Pinpoint the cell where the given text exists, returning its (X, Y) midpoint coordinate. 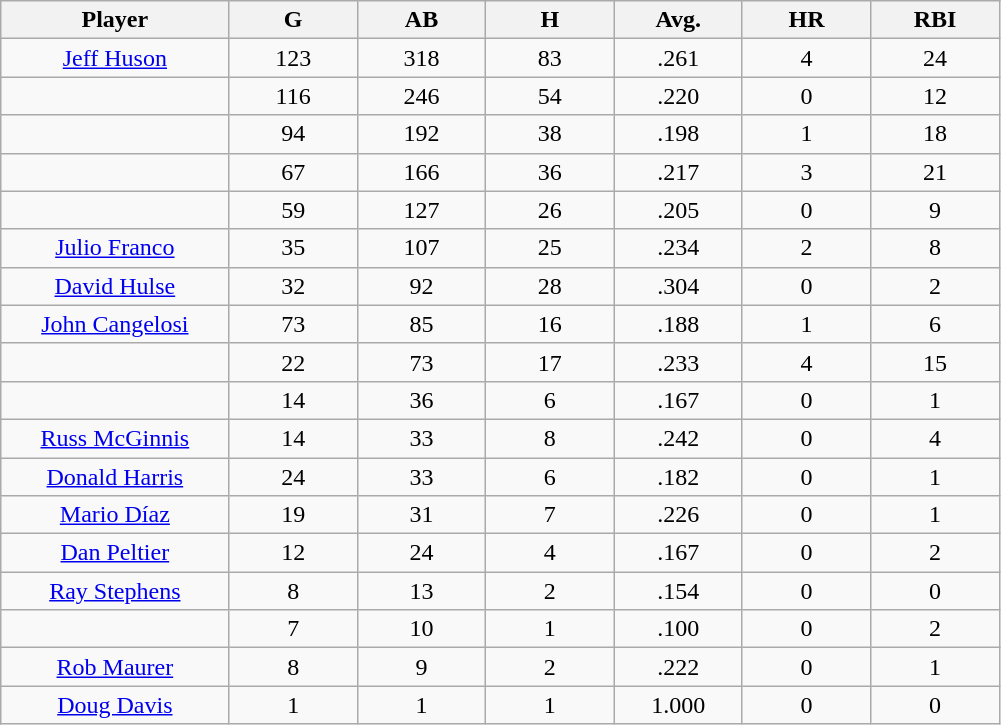
22 (293, 362)
.188 (678, 324)
.217 (678, 172)
G (293, 20)
10 (421, 629)
Russ McGinnis (115, 438)
28 (550, 286)
.261 (678, 58)
94 (293, 134)
.198 (678, 134)
Mario Díaz (115, 515)
26 (550, 210)
19 (293, 515)
.242 (678, 438)
Avg. (678, 20)
.182 (678, 477)
.205 (678, 210)
31 (421, 515)
15 (935, 362)
35 (293, 248)
Jeff Huson (115, 58)
RBI (935, 20)
Ray Stephens (115, 591)
166 (421, 172)
AB (421, 20)
16 (550, 324)
Doug Davis (115, 705)
38 (550, 134)
192 (421, 134)
92 (421, 286)
.233 (678, 362)
Dan Peltier (115, 553)
.234 (678, 248)
246 (421, 96)
123 (293, 58)
.220 (678, 96)
54 (550, 96)
17 (550, 362)
13 (421, 591)
.304 (678, 286)
116 (293, 96)
85 (421, 324)
John Cangelosi (115, 324)
318 (421, 58)
32 (293, 286)
.222 (678, 667)
59 (293, 210)
Rob Maurer (115, 667)
David Hulse (115, 286)
107 (421, 248)
HR (806, 20)
Player (115, 20)
18 (935, 134)
H (550, 20)
1.000 (678, 705)
25 (550, 248)
3 (806, 172)
.100 (678, 629)
127 (421, 210)
Julio Franco (115, 248)
83 (550, 58)
.154 (678, 591)
Donald Harris (115, 477)
.226 (678, 515)
21 (935, 172)
67 (293, 172)
